Return (X, Y) of the center of cell containing provided text 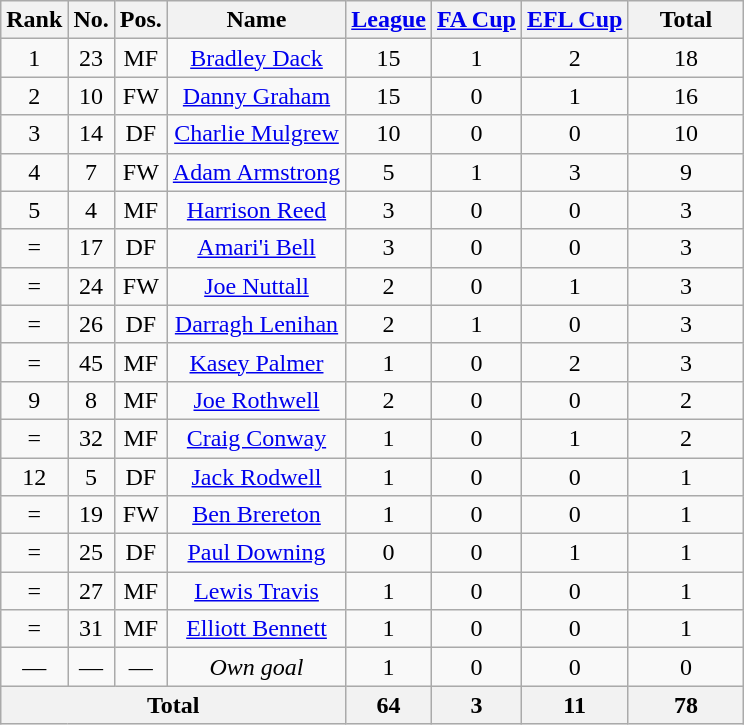
17 (91, 248)
7 (91, 172)
18 (686, 58)
Amari'i Bell (256, 248)
Ben Brereton (256, 515)
11 (574, 705)
19 (91, 515)
No. (91, 20)
Joe Rothwell (256, 400)
Name (256, 20)
Craig Conway (256, 438)
Kasey Palmer (256, 362)
Own goal (256, 667)
League (389, 20)
FA Cup (476, 20)
16 (686, 96)
Joe Nuttall (256, 286)
24 (91, 286)
14 (91, 134)
Charlie Mulgrew (256, 134)
64 (389, 705)
12 (34, 477)
EFL Cup (574, 20)
27 (91, 591)
26 (91, 324)
Harrison Reed (256, 210)
31 (91, 629)
25 (91, 553)
32 (91, 438)
78 (686, 705)
Elliott Bennett (256, 629)
Rank (34, 20)
Pos. (140, 20)
Danny Graham (256, 96)
Lewis Travis (256, 591)
Bradley Dack (256, 58)
45 (91, 362)
8 (91, 400)
23 (91, 58)
Paul Downing (256, 553)
Adam Armstrong (256, 172)
Darragh Lenihan (256, 324)
Jack Rodwell (256, 477)
